Detect which cell encompasses the target text, then output its [X, Y] center coordinate. 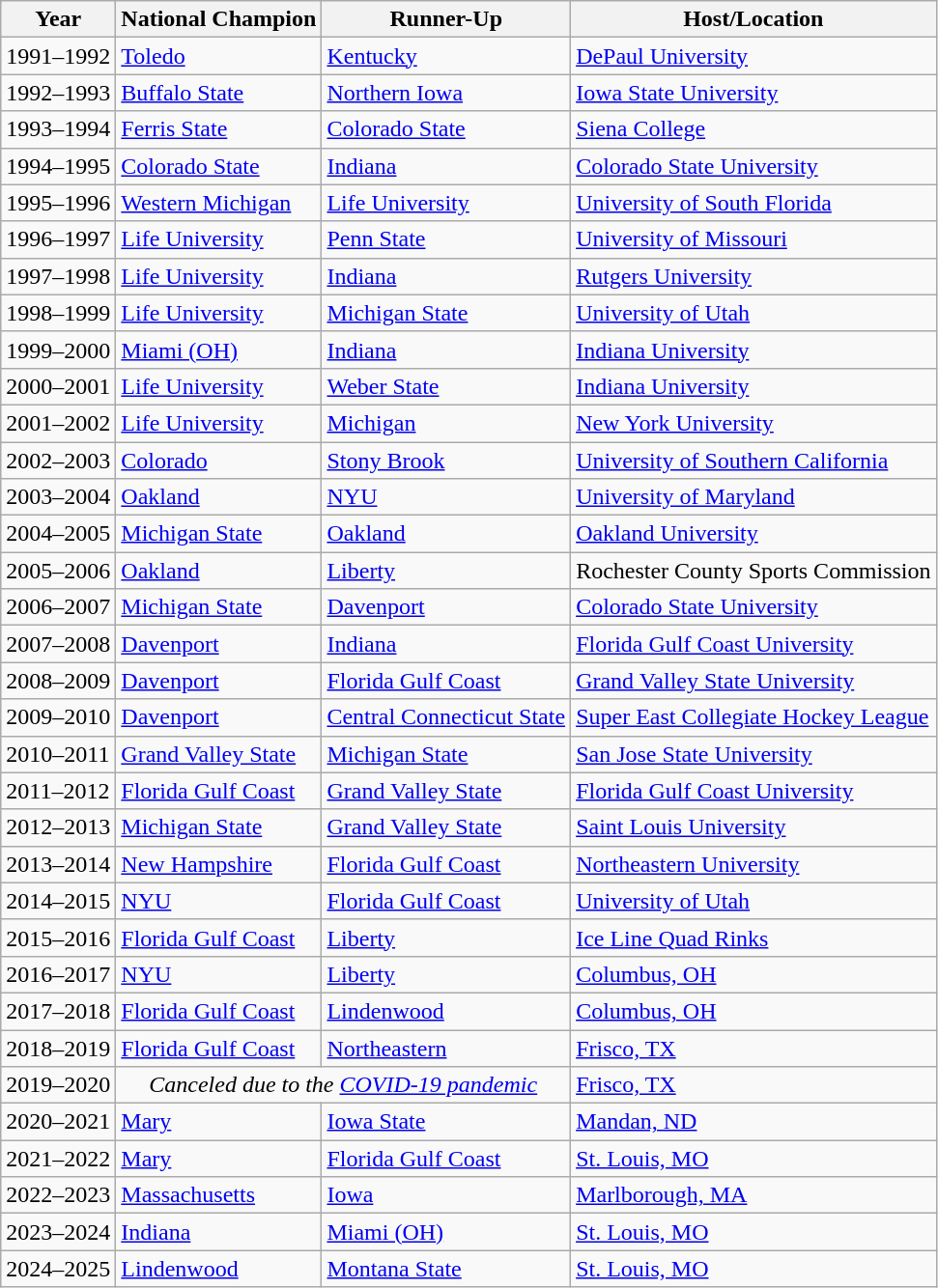
2000–2001 [58, 386]
Massachusetts [218, 1195]
Northeastern [446, 1048]
Central Connecticut State [446, 717]
Weber State [446, 386]
1998–1999 [58, 313]
Iowa [446, 1195]
Ferris State [218, 129]
2001–2002 [58, 423]
Kentucky [446, 56]
2019–2020 [58, 1085]
University of Maryland [753, 497]
Rutgers University [753, 276]
1995–1996 [58, 203]
2007–2008 [58, 644]
Northeastern University [753, 864]
2003–2004 [58, 497]
2004–2005 [58, 534]
2002–2003 [58, 461]
Iowa State University [753, 93]
University of Southern California [753, 461]
2009–2010 [58, 717]
Buffalo State [218, 93]
2006–2007 [58, 607]
2016–2017 [58, 974]
1991–1992 [58, 56]
Iowa State [446, 1122]
2014–2015 [58, 901]
Siena College [753, 129]
Oakland University [753, 534]
1994–1995 [58, 166]
2010–2011 [58, 754]
Ice Line Quad Rinks [753, 938]
University of Missouri [753, 239]
2022–2023 [58, 1195]
Year [58, 19]
Penn State [446, 239]
DePaul University [753, 56]
Michigan [446, 423]
2017–2018 [58, 1011]
2008–2009 [58, 681]
Super East Collegiate Hockey League [753, 717]
2005–2006 [58, 571]
New York University [753, 423]
Canceled due to the COVID-19 pandemic [344, 1085]
Colorado [218, 461]
Toledo [218, 56]
2024–2025 [58, 1269]
1997–1998 [58, 276]
2012–2013 [58, 827]
San Jose State University [753, 754]
2018–2019 [58, 1048]
1992–1993 [58, 93]
1996–1997 [58, 239]
National Champion [218, 19]
Northern Iowa [446, 93]
2015–2016 [58, 938]
2011–2012 [58, 791]
Host/Location [753, 19]
University of South Florida [753, 203]
Mandan, ND [753, 1122]
Grand Valley State University [753, 681]
Montana State [446, 1269]
2013–2014 [58, 864]
Rochester County Sports Commission [753, 571]
2021–2022 [58, 1159]
Runner-Up [446, 19]
1999–2000 [58, 350]
Western Michigan [218, 203]
1993–1994 [58, 129]
Marlborough, MA [753, 1195]
2023–2024 [58, 1232]
New Hampshire [218, 864]
2020–2021 [58, 1122]
Stony Brook [446, 461]
Saint Louis University [753, 827]
